Identify which cell holds the provided text, then report its [X, Y] central coordinate. 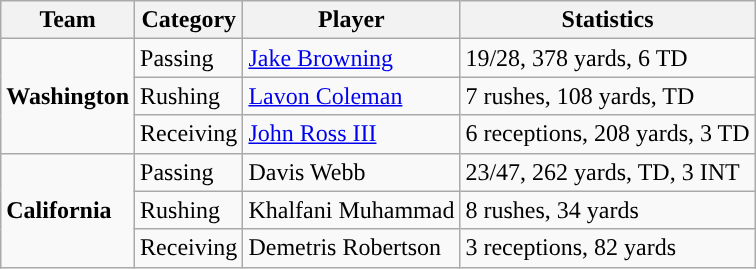
23/47, 262 yards, TD, 3 INT [608, 172]
Washington [68, 96]
Team [68, 20]
Player [352, 20]
Davis Webb [352, 172]
8 rushes, 34 yards [608, 210]
7 rushes, 108 yards, TD [608, 96]
19/28, 378 yards, 6 TD [608, 58]
John Ross III [352, 134]
Lavon Coleman [352, 96]
Jake Browning [352, 58]
Demetris Robertson [352, 248]
Khalfani Muhammad [352, 210]
3 receptions, 82 yards [608, 248]
California [68, 210]
6 receptions, 208 yards, 3 TD [608, 134]
Statistics [608, 20]
Category [189, 20]
